Return the [X, Y] coordinate for the center point of the cell that contains the specified text.  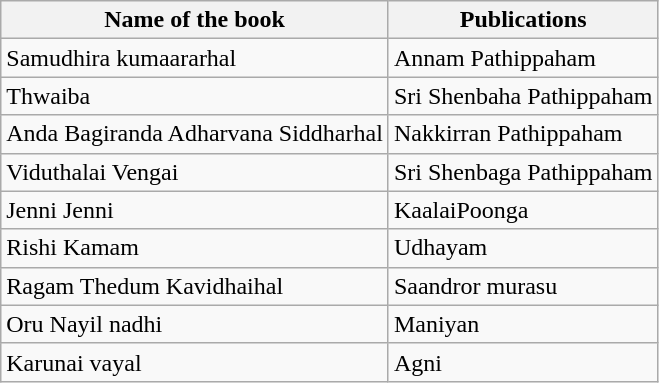
Sri Shenbaga Pathippaham [523, 172]
Annam Pathippaham [523, 58]
Maniyan [523, 324]
Ragam Thedum Kavidhaihal [195, 286]
Nakkirran Pathippaham [523, 134]
Name of the book [195, 20]
Samudhira kumaararhal [195, 58]
Udhayam [523, 248]
Sri Shenbaha Pathippaham [523, 96]
Karunai vayal [195, 362]
Oru Nayil nadhi [195, 324]
Jenni Jenni [195, 210]
Viduthalai Vengai [195, 172]
Agni [523, 362]
Anda Bagiranda Adharvana Siddharhal [195, 134]
Publications [523, 20]
KaalaiPoonga [523, 210]
Saandror murasu [523, 286]
Rishi Kamam [195, 248]
Thwaiba [195, 96]
